From the cell containing the given text, extract its center point as (X, Y) coordinate. 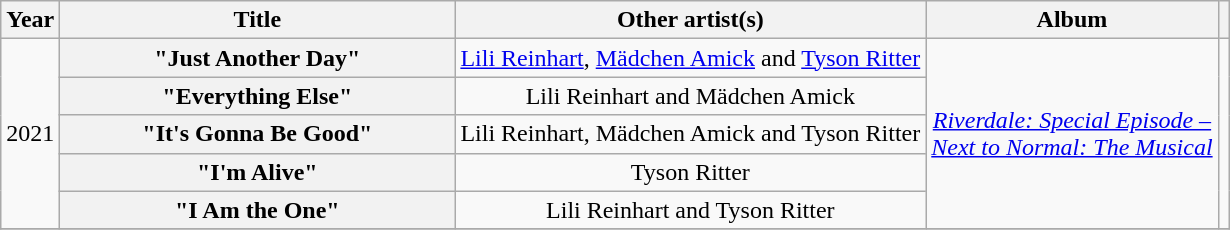
Tyson Ritter (690, 172)
"I Am the One" (258, 210)
Lili Reinhart and Mädchen Amick (690, 96)
Lili Reinhart and Tyson Ritter (690, 210)
Other artist(s) (690, 20)
Album (1072, 20)
2021 (30, 134)
Riverdale: Special Episode – Next to Normal: The Musical (1072, 134)
Year (30, 20)
"Everything Else" (258, 96)
Title (258, 20)
"It's Gonna Be Good" (258, 134)
"I'm Alive" (258, 172)
"Just Another Day" (258, 58)
